Detect which cell encompasses the target text, then output its [X, Y] center coordinate. 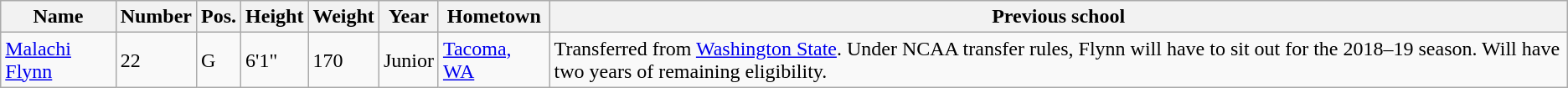
Tacoma, WA [494, 60]
22 [156, 60]
Previous school [1059, 17]
Hometown [494, 17]
Year [409, 17]
Malachi Flynn [59, 60]
Junior [409, 60]
G [218, 60]
Name [59, 17]
6'1" [275, 60]
Weight [343, 17]
Pos. [218, 17]
170 [343, 60]
Number [156, 17]
Height [275, 17]
